Return the [x, y] coordinate for the center point of the cell that contains the specified text.  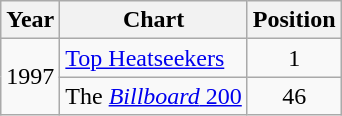
Chart [154, 20]
1997 [30, 77]
1 [294, 58]
The Billboard 200 [154, 96]
Position [294, 20]
Top Heatseekers [154, 58]
Year [30, 20]
46 [294, 96]
